Extract the (x, y) coordinate from the center of the cell holding the provided text.  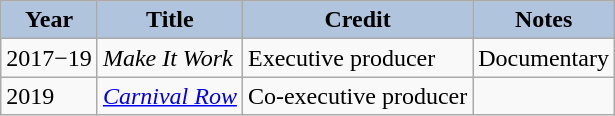
Notes (544, 20)
Year (50, 20)
Documentary (544, 58)
Credit (357, 20)
Make It Work (170, 58)
Co-executive producer (357, 96)
Title (170, 20)
Executive producer (357, 58)
2017−19 (50, 58)
Carnival Row (170, 96)
2019 (50, 96)
